Capture the cell that displays the provided text and extract its (x, y) central coordinate. 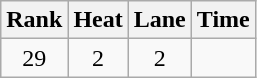
Lane (160, 20)
29 (34, 58)
Rank (34, 20)
Time (223, 20)
Heat (98, 20)
